Return (X, Y) of the center of cell containing provided text 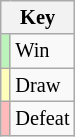
Win (42, 51)
Draw (42, 85)
Key (38, 17)
Defeat (42, 118)
